Identify which cell holds the provided text, then report its (X, Y) central coordinate. 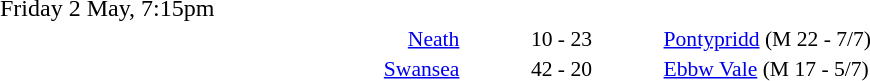
10 - 23 (561, 38)
